Locate the cell with the specified text and output its (X, Y) center coordinate. 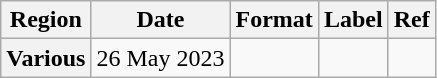
26 May 2023 (160, 58)
Format (274, 20)
Label (353, 20)
Date (160, 20)
Region (46, 20)
Ref (412, 20)
Various (46, 58)
